Determine the (X, Y) coordinate at the center of the cell enclosing the given text.  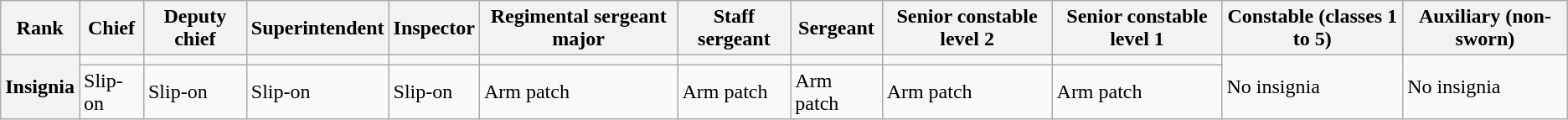
Chief (112, 29)
Sergeant (836, 29)
Insignia (40, 87)
Senior constable level 2 (967, 29)
Rank (40, 29)
Constable (classes 1 to 5) (1313, 29)
Senior constable level 1 (1137, 29)
Auxiliary (non-sworn) (1486, 29)
Superintendent (317, 29)
Inspector (434, 29)
Deputy chief (194, 29)
Regimental sergeant major (578, 29)
Staff sergeant (734, 29)
